Locate the cell with the specified text and output its (X, Y) center coordinate. 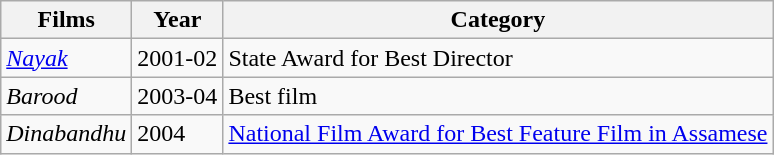
Films (66, 20)
Barood (66, 96)
Category (498, 20)
2001-02 (178, 58)
Nayak (66, 58)
State Award for Best Director (498, 58)
2004 (178, 134)
Best film (498, 96)
Dinabandhu (66, 134)
National Film Award for Best Feature Film in Assamese (498, 134)
2003-04 (178, 96)
Year (178, 20)
